Scan for the cell matching the given text and deliver its [X, Y] coordinate at center. 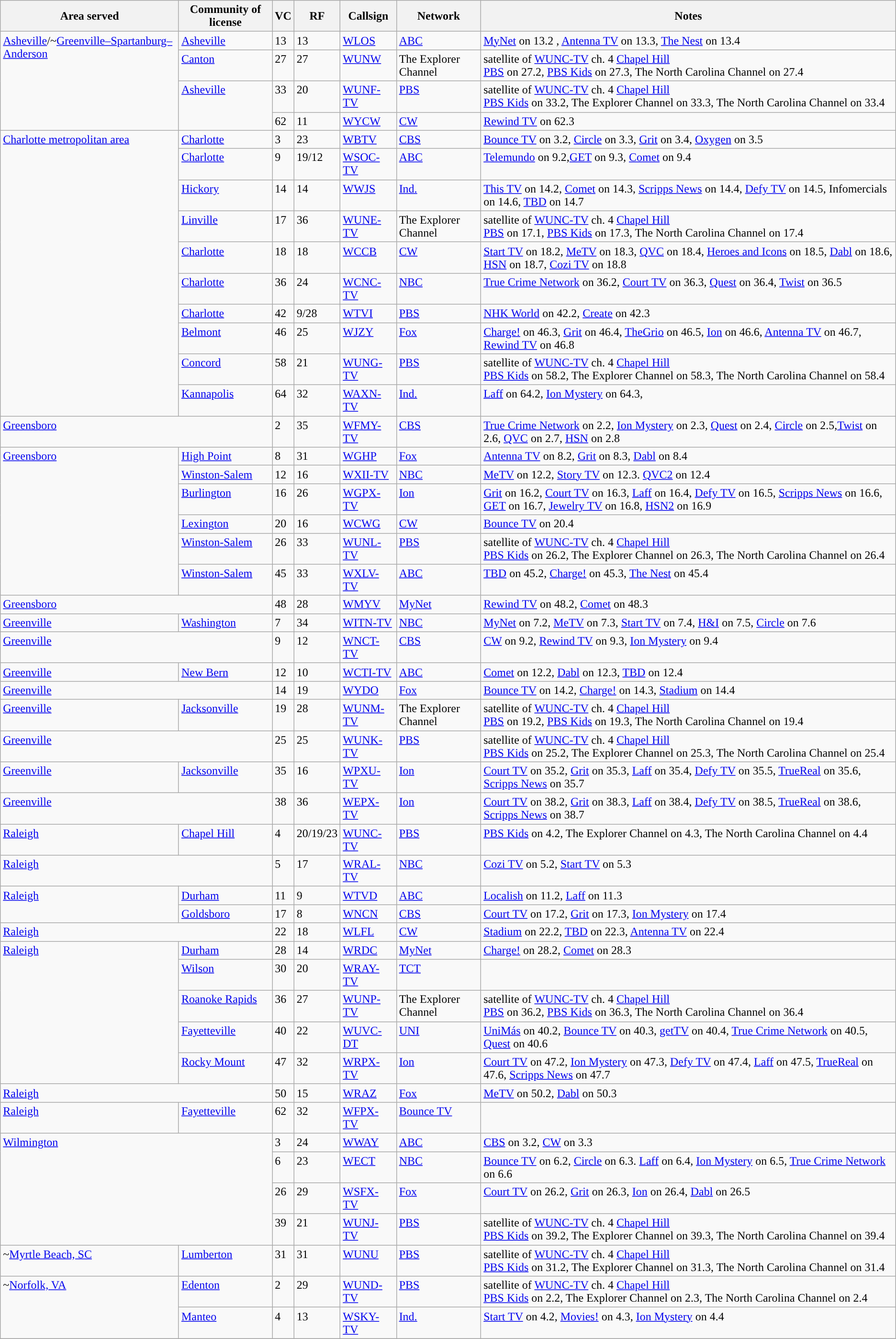
Washington [225, 623]
WRAZ [369, 1093]
Court TV on 35.2, Grit on 35.3, Laff on 35.4, Defy TV on 35.5, TrueReal on 35.6, Scripps News on 35.7 [688, 778]
satellite of WUNC-TV ch. 4 Chapel HillPBS Kids on 58.2, The Explorer Channel on 58.3, The North Carolina Channel on 58.4 [688, 370]
Wilmington [136, 1189]
WSOC-TV [369, 164]
WYCW [369, 121]
satellite of WUNC-TV ch. 4 Chapel HillPBS on 17.1, PBS Kids on 17.3, The North Carolina Channel on 17.4 [688, 226]
MyNet on 7.2, MeTV on 7.3, Start TV on 7.4, H&I on 7.5, Circle on 7.6 [688, 623]
satellite of WUNC-TV ch. 4 Chapel HillPBS on 27.2, PBS Kids on 27.3, The North Carolina Channel on 27.4 [688, 65]
Bounce TV on 6.2, Circle on 6.3. Laff on 6.4, Ion Mystery on 6.5, True Crime Network on 6.6 [688, 1167]
Linville [225, 226]
WFPX-TV [369, 1118]
WTVD [369, 896]
TBD on 45.2, Charge! on 45.3, The Nest on 45.4 [688, 579]
Court TV on 47.2, Ion Mystery on 47.3, Defy TV on 47.4, Laff on 47.5, TrueReal on 47.6, Scripps News on 47.7 [688, 1068]
Rewind TV on 62.3 [688, 121]
WPXU-TV [369, 778]
This TV on 14.2, Comet on 14.3, Scripps News on 14.4, Defy TV on 14.5, Infomercials on 14.6, TBD on 14.7 [688, 195]
Grit on 16.2, Court TV on 16.3, Laff on 16.4, Defy TV on 16.5, Scripps News on 16.6, GET on 16.7, Jewelry TV on 16.8, HSN2 on 16.9 [688, 499]
Goldsboro [225, 914]
42 [283, 313]
True Crime Network on 2.2, Ion Mystery on 2.3, Quest on 2.4, Circle on 2.5,Twist on 2.6, QVC on 2.7, HSN on 2.8 [688, 432]
34 [317, 623]
NHK World on 42.2, Create on 42.3 [688, 313]
40 [283, 1037]
Stadium on 22.2, TBD on 22.3, Antenna TV on 22.4 [688, 932]
VC [283, 16]
WAXN-TV [369, 400]
RF [317, 16]
7 [283, 623]
WSFX-TV [369, 1198]
Lumberton [225, 1260]
Charge! on 28.2, Comet on 28.3 [688, 950]
Rewind TV on 48.2, Comet on 48.3 [688, 604]
WBTV [369, 139]
CW on 9.2, Rewind TV on 9.3, Ion Mystery on 9.4 [688, 647]
WNCN [369, 914]
Manteo [225, 1323]
WWAY [369, 1142]
TCT [438, 975]
WUNL-TV [369, 549]
MyNet on 13.2 , Antenna TV on 13.3, The Nest on 13.4 [688, 41]
Community of license [225, 16]
MeTV on 50.2, Dabl on 50.3 [688, 1093]
Notes [688, 16]
~Myrtle Beach, SC [90, 1260]
15 [317, 1093]
True Crime Network on 36.2, Court TV on 36.3, Quest on 36.4, Twist on 36.5 [688, 288]
satellite of WUNC-TV ch. 4 Chapel HillPBS Kids on 2.2, The Explorer Channel on 2.3, The North Carolina Channel on 2.4 [688, 1292]
Start TV on 18.2, MeTV on 18.3, QVC on 18.4, Heroes and Icons on 18.5, Dabl on 18.6, HSN on 18.7, Cozi TV on 18.8 [688, 258]
WLFL [369, 932]
WUND-TV [369, 1292]
Lexington [225, 524]
10 [317, 672]
Network [438, 16]
CBS on 3.2, CW on 3.3 [688, 1142]
Canton [225, 65]
6 [283, 1167]
WCNC-TV [369, 288]
9/28 [317, 313]
Charge! on 46.3, Grit on 46.4, TheGrio on 46.5, Ion on 46.6, Antenna TV on 46.7, Rewind TV on 46.8 [688, 338]
WJZY [369, 338]
WUNF-TV [369, 97]
Court TV on 17.2, Grit on 17.3, Ion Mystery on 17.4 [688, 914]
Laff on 64.2, Ion Mystery on 64.3, [688, 400]
20/19/23 [317, 840]
WMYV [369, 604]
WSKY-TV [369, 1323]
Edenton [225, 1292]
WUNC-TV [369, 840]
WUNP-TV [369, 1006]
UNI [438, 1037]
WECT [369, 1167]
High Point [225, 456]
64 [283, 400]
Rocky Mount [225, 1068]
WNCT-TV [369, 647]
satellite of WUNC-TV ch. 4 Chapel HillPBS on 19.2, PBS Kids on 19.3, The North Carolina Channel on 19.4 [688, 715]
Burlington [225, 499]
46 [283, 338]
39 [283, 1230]
WTVI [369, 313]
Localish on 11.2, Laff on 11.3 [688, 896]
WUNW [369, 65]
satellite of WUNC-TV ch. 4 Chapel HillPBS Kids on 25.2, The Explorer Channel on 25.3, The North Carolina Channel on 25.4 [688, 746]
WCTI-TV [369, 672]
WUNE-TV [369, 226]
Court TV on 38.2, Grit on 38.3, Laff on 38.4, Defy TV on 38.5, TrueReal on 38.6, Scripps News on 38.7 [688, 808]
WWJS [369, 195]
satellite of WUNC-TV ch. 4 Chapel HillPBS Kids on 31.2, The Explorer Channel on 31.3, The North Carolina Channel on 31.4 [688, 1260]
WCWG [369, 524]
MeTV on 12.2, Story TV on 12.3. QVC2 on 12.4 [688, 475]
WEPX-TV [369, 808]
WRPX-TV [369, 1068]
New Bern [225, 672]
WGHP [369, 456]
Area served [90, 16]
WITN-TV [369, 623]
WRAY-TV [369, 975]
Bounce TV on 14.2, Charge! on 14.3, Stadium on 14.4 [688, 690]
Antenna TV on 8.2, Grit on 8.3, Dabl on 8.4 [688, 456]
50 [283, 1093]
Asheville/~Greenville–Spartanburg–Anderson [90, 81]
Charlotte metropolitan area [90, 273]
5 [283, 871]
19/12 [317, 164]
WUNG-TV [369, 370]
Bounce TV on 3.2, Circle on 3.3, Grit on 3.4, Oxygen on 3.5 [688, 139]
satellite of WUNC-TV ch. 4 Chapel HillPBS Kids on 39.2, The Explorer Channel on 39.3, The North Carolina Channel on 39.4 [688, 1230]
WUNM-TV [369, 715]
48 [283, 604]
45 [283, 579]
WRDC [369, 950]
38 [283, 808]
WYDO [369, 690]
Hickory [225, 195]
WGPX-TV [369, 499]
WUNU [369, 1260]
Bounce TV [438, 1118]
WXLV-TV [369, 579]
WCCB [369, 258]
WFMY-TV [369, 432]
Roanoke Rapids [225, 1006]
Comet on 12.2, Dabl on 12.3, TBD on 12.4 [688, 672]
WLOS [369, 41]
Bounce TV on 20.4 [688, 524]
satellite of WUNC-TV ch. 4 Chapel HillPBS Kids on 33.2, The Explorer Channel on 33.3, The North Carolina Channel on 33.4 [688, 97]
UniMás on 40.2, Bounce TV on 40.3, getTV on 40.4, True Crime Network on 40.5, Quest on 40.6 [688, 1037]
30 [283, 975]
WUVC-DT [369, 1037]
Telemundo on 9.2,GET on 9.3, Comet on 9.4 [688, 164]
Wilson [225, 975]
satellite of WUNC-TV ch. 4 Chapel HillPBS Kids on 26.2, The Explorer Channel on 26.3, The North Carolina Channel on 26.4 [688, 549]
Belmont [225, 338]
Cozi TV on 5.2, Start TV on 5.3 [688, 871]
WUNJ-TV [369, 1230]
PBS Kids on 4.2, The Explorer Channel on 4.3, The North Carolina Channel on 4.4 [688, 840]
~Norfolk, VA [90, 1307]
Concord [225, 370]
Start TV on 4.2, Movies! on 4.3, Ion Mystery on 4.4 [688, 1323]
WXII-TV [369, 475]
WRAL-TV [369, 871]
Kannapolis [225, 400]
Callsign [369, 16]
58 [283, 370]
WUNK-TV [369, 746]
Chapel Hill [225, 840]
47 [283, 1068]
satellite of WUNC-TV ch. 4 Chapel HillPBS on 36.2, PBS Kids on 36.3, The North Carolina Channel on 36.4 [688, 1006]
Court TV on 26.2, Grit on 26.3, Ion on 26.4, Dabl on 26.5 [688, 1198]
